Pinpoint the cell where the given text exists, returning its (x, y) midpoint coordinate. 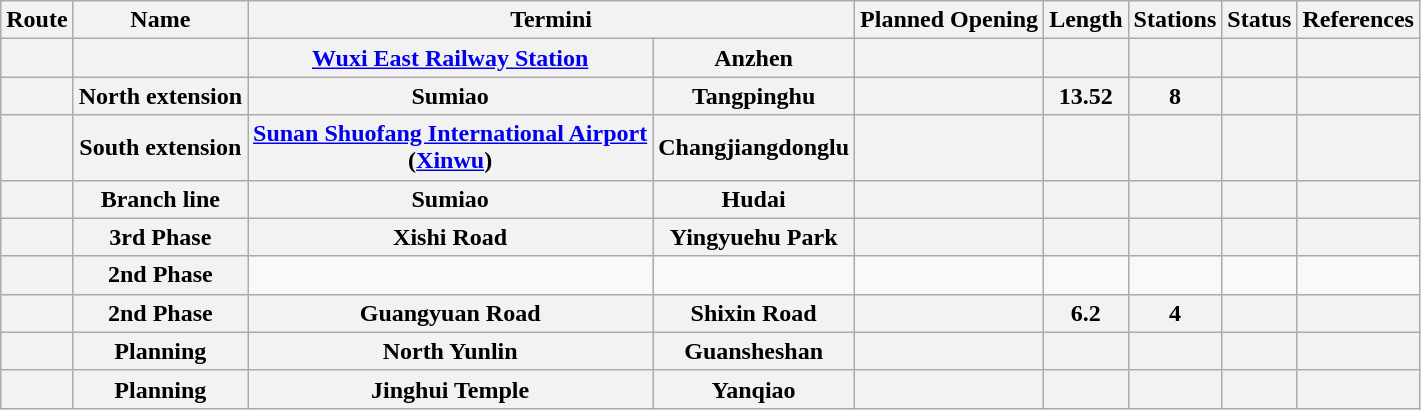
Name (160, 20)
Jinghui Temple (450, 389)
Wuxi East Railway Station (450, 58)
13.52 (1086, 96)
Guansheshan (754, 351)
North Yunlin (450, 351)
Sunan Shuofang International Airport(Xinwu) (450, 148)
Yanqiao (754, 389)
Route (37, 20)
Hudai (754, 199)
Guangyuan Road (450, 313)
Status (1260, 20)
Branch line (160, 199)
Stations (1175, 20)
Xishi Road (450, 237)
6.2 (1086, 313)
Shixin Road (754, 313)
Tangpinghu (754, 96)
Anzhen (754, 58)
Termini (552, 20)
Length (1086, 20)
Changjiangdonglu (754, 148)
3rd Phase (160, 237)
4 (1175, 313)
References (1358, 20)
Planned Opening (950, 20)
8 (1175, 96)
South extension (160, 148)
Yingyuehu Park (754, 237)
North extension (160, 96)
